Detect which cell encompasses the target text, then output its [x, y] center coordinate. 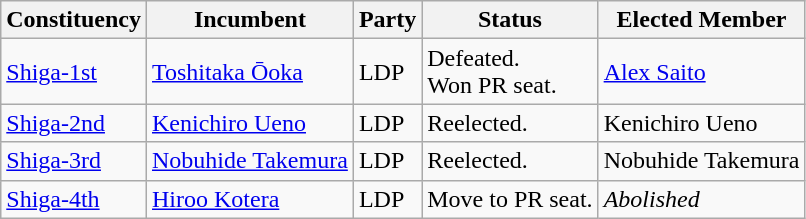
Defeated.Won PR seat. [510, 72]
Shiga-4th [74, 199]
Elected Member [702, 20]
Hiroo Kotera [250, 199]
Shiga-2nd [74, 123]
Shiga-1st [74, 72]
Party [387, 20]
Status [510, 20]
Shiga-3rd [74, 161]
Constituency [74, 20]
Alex Saito [702, 72]
Toshitaka Ōoka [250, 72]
Move to PR seat. [510, 199]
Incumbent [250, 20]
Abolished [702, 199]
